Locate the cell with the specified text and output its (X, Y) center coordinate. 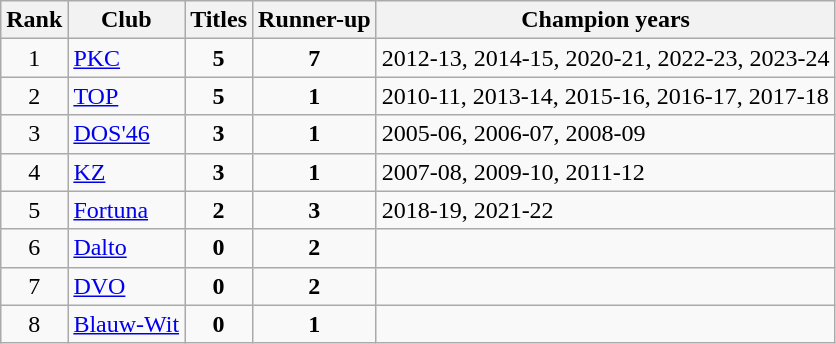
KZ (126, 172)
PKC (126, 58)
2007-08, 2009-10, 2011-12 (606, 172)
4 (34, 172)
6 (34, 248)
2018-19, 2021-22 (606, 210)
Club (126, 20)
2010-11, 2013-14, 2015-16, 2016-17, 2017-18 (606, 96)
8 (34, 324)
TOP (126, 96)
Rank (34, 20)
Champion years (606, 20)
Titles (219, 20)
Runner-up (315, 20)
Dalto (126, 248)
2012-13, 2014-15, 2020-21, 2022-23, 2023-24 (606, 58)
2005-06, 2006-07, 2008-09 (606, 134)
DOS'46 (126, 134)
Blauw-Wit (126, 324)
DVO (126, 286)
Fortuna (126, 210)
